Output the [X, Y] coordinate of the center of the cell containing the given text.  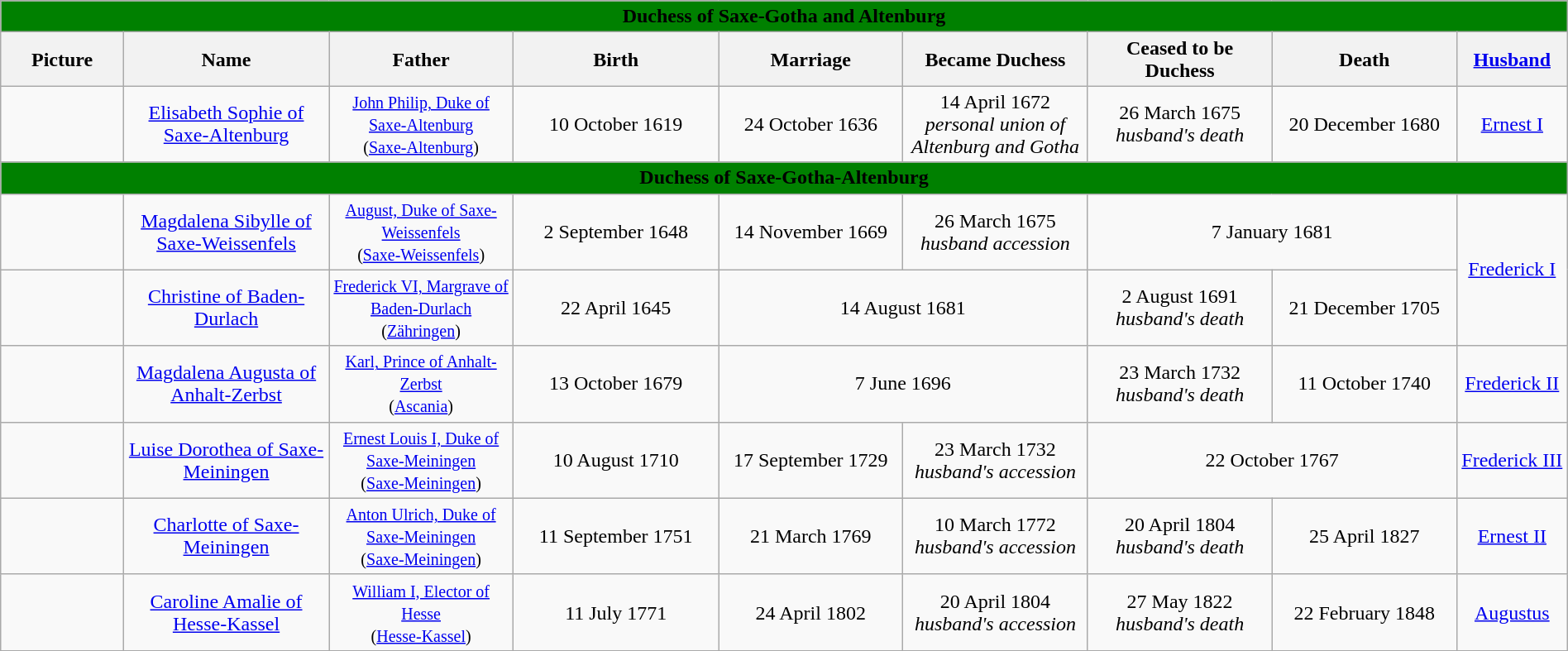
22 February 1848 [1365, 612]
10 October 1619 [616, 124]
25 April 1827 [1365, 536]
7 January 1681 [1272, 232]
14 November 1669 [810, 232]
11 September 1751 [616, 536]
14 April 1672personal union of Altenburg and Gotha [996, 124]
10 March 1772husband's accession [996, 536]
Augustus [1512, 612]
10 August 1710 [616, 460]
20 December 1680 [1365, 124]
John Philip, Duke of Saxe-Altenburg(Saxe-Altenburg) [422, 124]
2 August 1691husband's death [1179, 308]
Luise Dorothea of Saxe-Meiningen [227, 460]
Birth [616, 60]
20 April 1804husband's death [1179, 536]
Ernest I [1512, 124]
11 October 1740 [1365, 384]
Duchess of Saxe-Gotha and Altenburg [784, 17]
Caroline Amalie of Hesse-Kassel [227, 612]
Magdalena Sibylle of Saxe-Weissenfels [227, 232]
Name [227, 60]
Karl, Prince of Anhalt-Zerbst(Ascania) [422, 384]
24 April 1802 [810, 612]
Charlotte of Saxe-Meiningen [227, 536]
Ceased to be Duchess [1179, 60]
7 June 1696 [903, 384]
Became Duchess [996, 60]
Father [422, 60]
William I, Elector of Hesse(Hesse-Kassel) [422, 612]
Elisabeth Sophie of Saxe-Altenburg [227, 124]
27 May 1822 husband's death [1179, 612]
Frederick I [1512, 270]
23 March 1732husband's death [1179, 384]
Death [1365, 60]
Ernest Louis I, Duke of Saxe-Meiningen(Saxe-Meiningen) [422, 460]
20 April 1804husband's accession [996, 612]
Ernest II [1512, 536]
Marriage [810, 60]
21 December 1705 [1365, 308]
22 April 1645 [616, 308]
21 March 1769 [810, 536]
Duchess of Saxe-Gotha-Altenburg [784, 178]
Frederick II [1512, 384]
Picture [63, 60]
Husband [1512, 60]
2 September 1648 [616, 232]
24 October 1636 [810, 124]
August, Duke of Saxe-Weissenfels(Saxe-Weissenfels) [422, 232]
Anton Ulrich, Duke of Saxe-Meiningen(Saxe-Meiningen) [422, 536]
14 August 1681 [903, 308]
Christine of Baden-Durlach [227, 308]
11 July 1771 [616, 612]
Frederick VI, Margrave of Baden-Durlach(Zähringen) [422, 308]
Frederick III [1512, 460]
26 March 1675husband accession [996, 232]
13 October 1679 [616, 384]
22 October 1767 [1272, 460]
17 September 1729 [810, 460]
26 March 1675husband's death [1179, 124]
Magdalena Augusta of Anhalt-Zerbst [227, 384]
23 March 1732husband's accession [996, 460]
